Extract the [x, y] coordinate from the center of the cell holding the provided text.  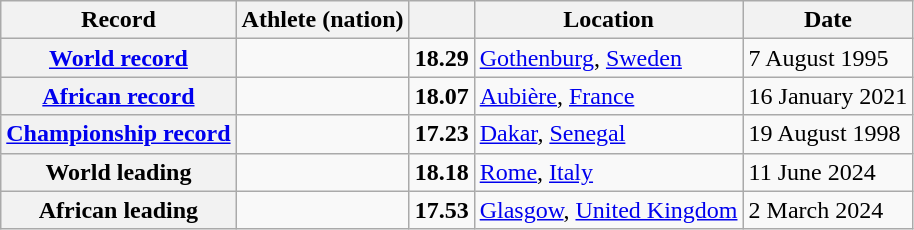
16 January 2021 [828, 96]
11 June 2024 [828, 172]
World record [118, 58]
18.18 [442, 172]
World leading [118, 172]
19 August 1998 [828, 134]
Championship record [118, 134]
African record [118, 96]
African leading [118, 210]
Dakar, Senegal [608, 134]
Location [608, 20]
Record [118, 20]
18.07 [442, 96]
Rome, Italy [608, 172]
Gothenburg, Sweden [608, 58]
17.23 [442, 134]
17.53 [442, 210]
Glasgow, United Kingdom [608, 210]
7 August 1995 [828, 58]
Athlete (nation) [322, 20]
18.29 [442, 58]
Aubière, France [608, 96]
2 March 2024 [828, 210]
Date [828, 20]
